Locate the cell with the specified text and output its [x, y] center coordinate. 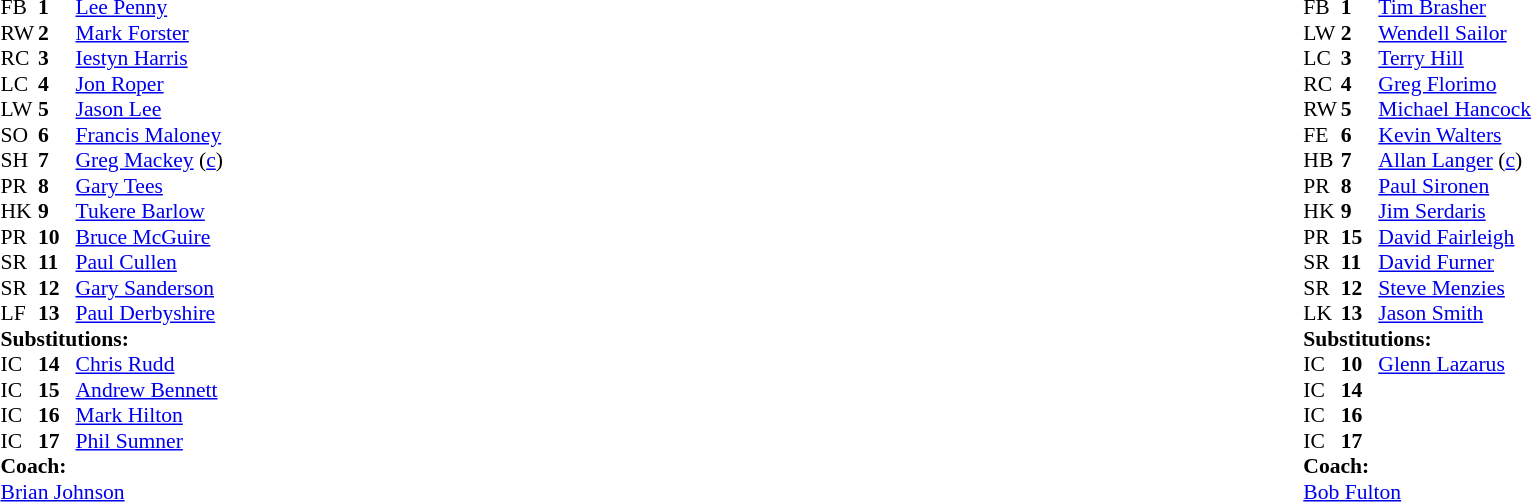
Kevin Walters [1454, 135]
Iestyn Harris [150, 59]
Jon Roper [150, 84]
Chris Rudd [150, 365]
Andrew Bennett [150, 390]
Mark Hilton [150, 415]
FE [1322, 135]
Greg Mackey (c) [150, 161]
David Furner [1454, 263]
Steve Menzies [1454, 288]
Allan Langer (c) [1454, 161]
LF [19, 313]
Gary Tees [150, 186]
Phil Sumner [150, 441]
HB [1322, 161]
Francis Maloney [150, 135]
Jim Serdaris [1454, 211]
Paul Sironen [1454, 186]
Terry Hill [1454, 59]
Michael Hancock [1454, 109]
Glenn Lazarus [1454, 365]
Paul Derbyshire [150, 313]
Greg Florimo [1454, 84]
Tukere Barlow [150, 211]
SO [19, 135]
Bruce McGuire [150, 237]
Paul Cullen [150, 263]
Mark Forster [150, 33]
SH [19, 161]
Gary Sanderson [150, 288]
Jason Lee [150, 109]
Jason Smith [1454, 313]
Wendell Sailor [1454, 33]
David Fairleigh [1454, 237]
LK [1322, 313]
